From the cell containing the given text, extract its center point as [x, y] coordinate. 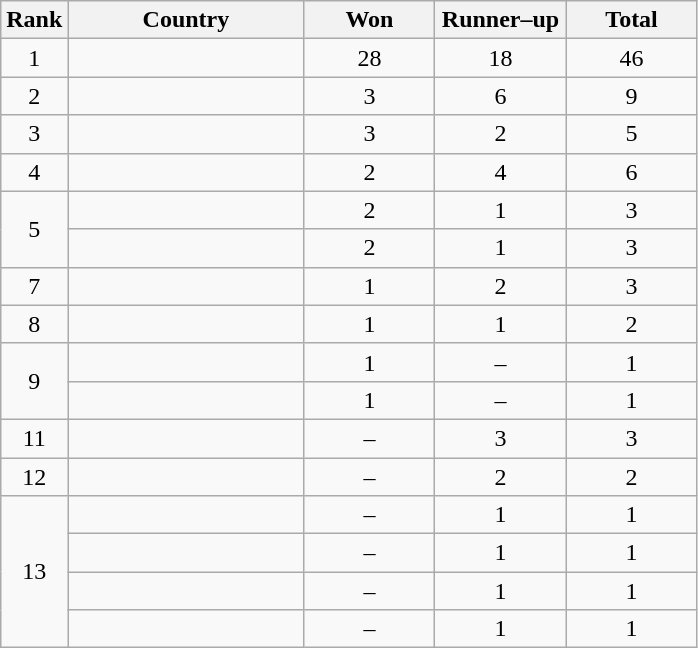
Rank [34, 20]
13 [34, 572]
Country [186, 20]
8 [34, 324]
Total [632, 20]
11 [34, 438]
Runner–up [500, 20]
7 [34, 286]
18 [500, 58]
28 [370, 58]
12 [34, 477]
46 [632, 58]
Won [370, 20]
